Return the [X, Y] coordinate for the center point of the cell that contains the specified text.  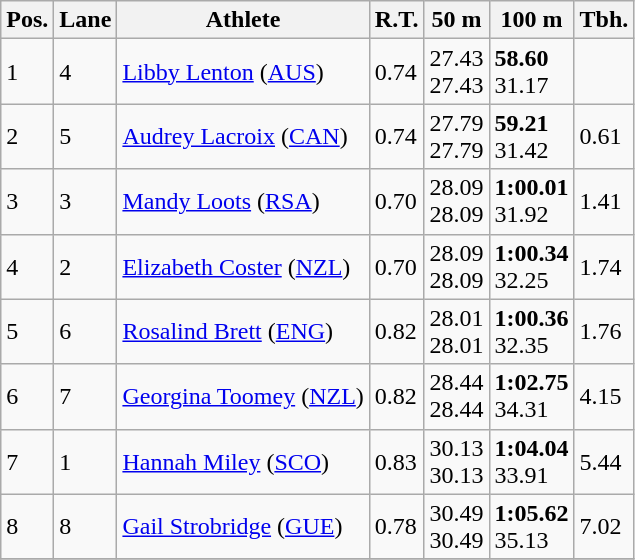
4.15 [604, 396]
28.0128.01 [456, 332]
1:00.3432.25 [532, 266]
Mandy Loots (RSA) [243, 202]
1.76 [604, 332]
1:05.6235.13 [532, 526]
58.6031.17 [532, 72]
Georgina Toomey (NZL) [243, 396]
1:04.0433.91 [532, 462]
Gail Strobridge (GUE) [243, 526]
0.61 [604, 136]
Lane [86, 20]
1:02.7534.31 [532, 396]
27.4327.43 [456, 72]
5.44 [604, 462]
Audrey Lacroix (CAN) [243, 136]
1:00.3632.35 [532, 332]
50 m [456, 20]
30.4930.49 [456, 526]
1:00.0131.92 [532, 202]
Hannah Miley (SCO) [243, 462]
Libby Lenton (AUS) [243, 72]
Athlete [243, 20]
27.7927.79 [456, 136]
59.2131.42 [532, 136]
30.1330.13 [456, 462]
7.02 [604, 526]
1.41 [604, 202]
Rosalind Brett (ENG) [243, 332]
Pos. [28, 20]
Elizabeth Coster (NZL) [243, 266]
28.4428.44 [456, 396]
R.T. [396, 20]
1.74 [604, 266]
0.78 [396, 526]
Tbh. [604, 20]
0.83 [396, 462]
100 m [532, 20]
